Output the [X, Y] coordinate of the center of the cell containing the given text.  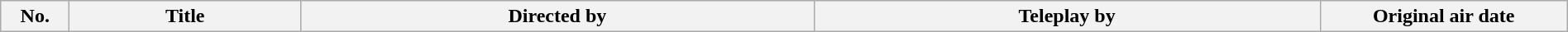
Title [185, 16]
Original air date [1444, 16]
Directed by [557, 16]
No. [35, 16]
Teleplay by [1067, 16]
